Extract the [X, Y] coordinate from the center of the cell holding the provided text.  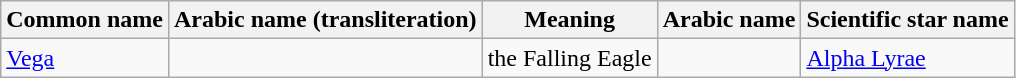
Vega [85, 58]
Arabic name (transliteration) [325, 20]
Arabic name [729, 20]
Scientific star name [908, 20]
Meaning [570, 20]
the Falling Eagle [570, 58]
Alpha Lyrae [908, 58]
Common name [85, 20]
